Pinpoint the cell where the given text exists, returning its [X, Y] midpoint coordinate. 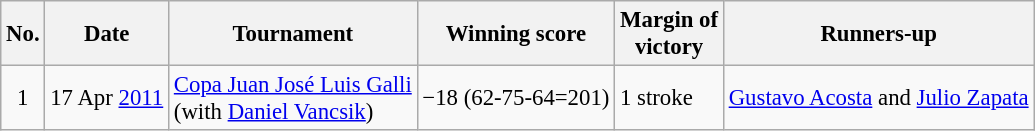
17 Apr 2011 [107, 98]
1 [23, 98]
Tournament [294, 34]
Copa Juan José Luis Galli(with Daniel Vancsik) [294, 98]
Winning score [516, 34]
Margin ofvictory [670, 34]
−18 (62-75-64=201) [516, 98]
No. [23, 34]
Gustavo Acosta and Julio Zapata [878, 98]
1 stroke [670, 98]
Date [107, 34]
Runners-up [878, 34]
